Find where the given text appears and provide that cell's center as (X, Y) coordinate. 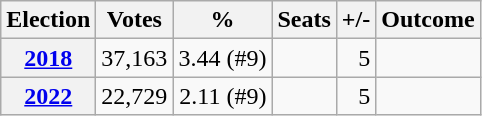
22,729 (134, 96)
Outcome (428, 20)
Seats (304, 20)
2.11 (#9) (222, 96)
Votes (134, 20)
3.44 (#9) (222, 58)
2022 (48, 96)
37,163 (134, 58)
% (222, 20)
Election (48, 20)
2018 (48, 58)
+/- (356, 20)
